For the text-containing cell, return its midpoint in (X, Y) coordinate format. 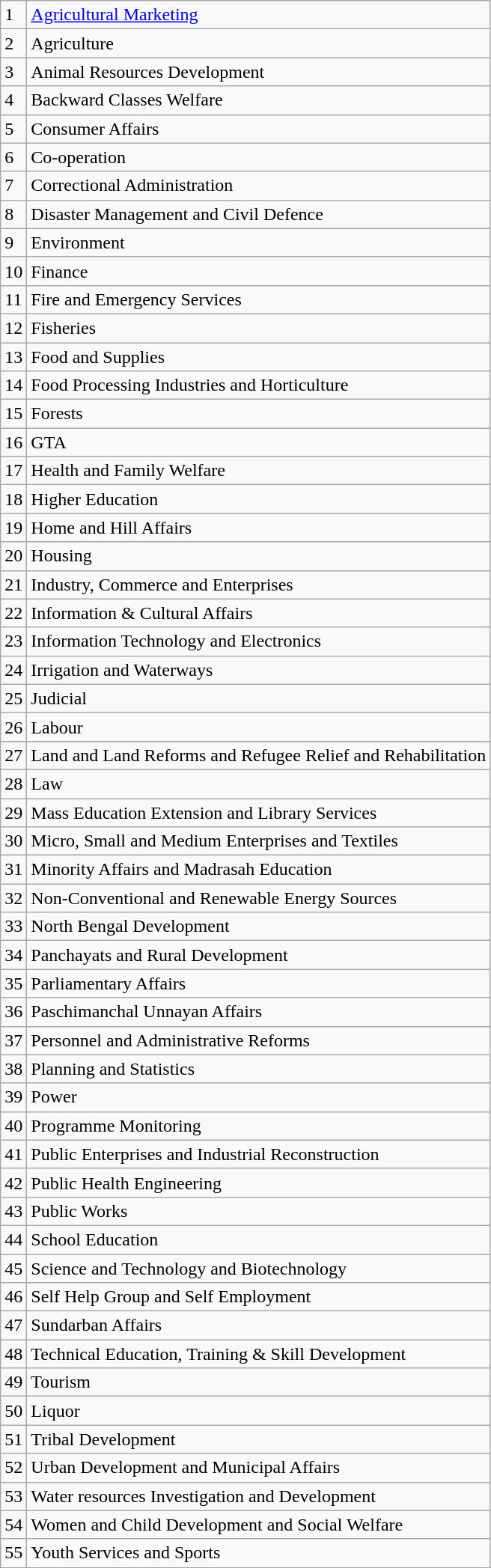
21 (13, 585)
36 (13, 1012)
Micro, Small and Medium Enterprises and Textiles (259, 841)
11 (13, 299)
Public Works (259, 1211)
Minority Affairs and Madrasah Education (259, 870)
Sundarban Affairs (259, 1326)
44 (13, 1239)
20 (13, 556)
Home and Hill Affairs (259, 528)
Paschimanchal Unnayan Affairs (259, 1012)
Consumer Affairs (259, 129)
42 (13, 1183)
47 (13, 1326)
51 (13, 1439)
Technical Education, Training & Skill Development (259, 1354)
53 (13, 1496)
Finance (259, 271)
GTA (259, 442)
52 (13, 1468)
Irrigation and Waterways (259, 670)
Tourism (259, 1382)
Mass Education Extension and Library Services (259, 812)
27 (13, 755)
Higher Education (259, 499)
Food and Supplies (259, 357)
Environment (259, 242)
8 (13, 214)
45 (13, 1269)
16 (13, 442)
Power (259, 1097)
Health and Family Welfare (259, 471)
13 (13, 357)
North Bengal Development (259, 927)
40 (13, 1126)
19 (13, 528)
30 (13, 841)
48 (13, 1354)
9 (13, 242)
Fire and Emergency Services (259, 299)
Industry, Commerce and Enterprises (259, 585)
Urban Development and Municipal Affairs (259, 1468)
Water resources Investigation and Development (259, 1496)
Animal Resources Development (259, 72)
6 (13, 157)
3 (13, 72)
31 (13, 870)
Programme Monitoring (259, 1126)
Correctional Administration (259, 186)
23 (13, 641)
33 (13, 927)
50 (13, 1411)
24 (13, 670)
2 (13, 43)
Women and Child Development and Social Welfare (259, 1525)
34 (13, 955)
Information & Cultural Affairs (259, 613)
14 (13, 385)
Science and Technology and Biotechnology (259, 1269)
Agriculture (259, 43)
25 (13, 698)
22 (13, 613)
37 (13, 1040)
1 (13, 15)
Public Health Engineering (259, 1183)
Public Enterprises and Industrial Reconstruction (259, 1154)
Co-operation (259, 157)
Liquor (259, 1411)
Disaster Management and Civil Defence (259, 214)
5 (13, 129)
Panchayats and Rural Development (259, 955)
38 (13, 1069)
10 (13, 271)
32 (13, 898)
Law (259, 784)
Information Technology and Electronics (259, 641)
43 (13, 1211)
Backward Classes Welfare (259, 100)
49 (13, 1382)
Judicial (259, 698)
41 (13, 1154)
15 (13, 414)
46 (13, 1297)
Parliamentary Affairs (259, 983)
Agricultural Marketing (259, 15)
28 (13, 784)
Youth Services and Sports (259, 1553)
54 (13, 1525)
Fisheries (259, 328)
Tribal Development (259, 1439)
Self Help Group and Self Employment (259, 1297)
Food Processing Industries and Horticulture (259, 385)
17 (13, 471)
Forests (259, 414)
Planning and Statistics (259, 1069)
Housing (259, 556)
35 (13, 983)
12 (13, 328)
Labour (259, 727)
Personnel and Administrative Reforms (259, 1040)
55 (13, 1553)
7 (13, 186)
Land and Land Reforms and Refugee Relief and Rehabilitation (259, 755)
4 (13, 100)
39 (13, 1097)
Non-Conventional and Renewable Energy Sources (259, 898)
29 (13, 812)
School Education (259, 1239)
26 (13, 727)
18 (13, 499)
